From the cell containing the given text, extract its center point as (X, Y) coordinate. 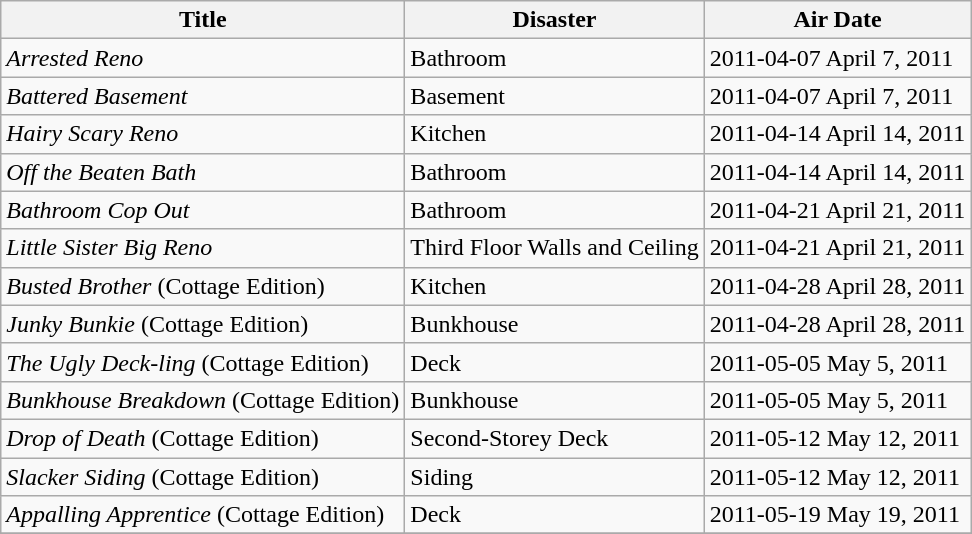
Title (203, 20)
Little Sister Big Reno (203, 248)
2011-05-19 May 19, 2011 (838, 515)
Bunkhouse Breakdown (Cottage Edition) (203, 400)
Siding (554, 477)
Off the Beaten Bath (203, 172)
Basement (554, 96)
Junky Bunkie (Cottage Edition) (203, 324)
Appalling Apprentice (Cottage Edition) (203, 515)
Arrested Reno (203, 58)
Disaster (554, 20)
Drop of Death (Cottage Edition) (203, 438)
Hairy Scary Reno (203, 134)
Battered Basement (203, 96)
Second-Storey Deck (554, 438)
Third Floor Walls and Ceiling (554, 248)
Bathroom Cop Out (203, 210)
Busted Brother (Cottage Edition) (203, 286)
Air Date (838, 20)
The Ugly Deck-ling (Cottage Edition) (203, 362)
Slacker Siding (Cottage Edition) (203, 477)
